Capture the cell that displays the provided text and extract its [x, y] central coordinate. 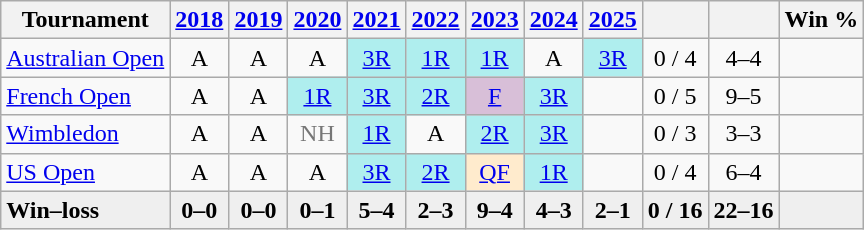
9–5 [744, 96]
Win % [822, 20]
2021 [376, 20]
2025 [612, 20]
4–4 [744, 58]
2–1 [612, 210]
22–16 [744, 210]
QF [494, 172]
2022 [436, 20]
0 / 3 [675, 134]
Wimbledon [86, 134]
0–1 [318, 210]
2020 [318, 20]
6–4 [744, 172]
Tournament [86, 20]
Win–loss [86, 210]
2019 [258, 20]
3–3 [744, 134]
0 / 16 [675, 210]
9–4 [494, 210]
2023 [494, 20]
0 / 5 [675, 96]
2018 [200, 20]
5–4 [376, 210]
4–3 [554, 210]
French Open [86, 96]
Australian Open [86, 58]
NH [318, 134]
US Open [86, 172]
2–3 [436, 210]
F [494, 96]
2024 [554, 20]
